Identify which cell holds the provided text, then report its (X, Y) central coordinate. 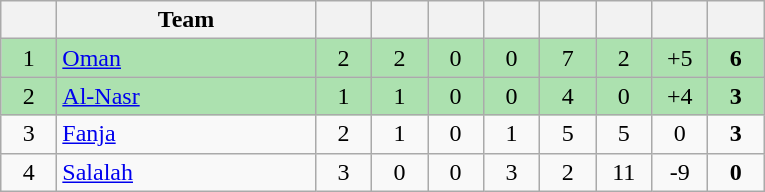
Al-Nasr (186, 96)
+4 (680, 96)
Oman (186, 58)
11 (624, 172)
Fanja (186, 134)
+5 (680, 58)
7 (568, 58)
6 (736, 58)
Team (186, 20)
-9 (680, 172)
Salalah (186, 172)
